Return the [X, Y] coordinate for the center point of the cell that contains the specified text.  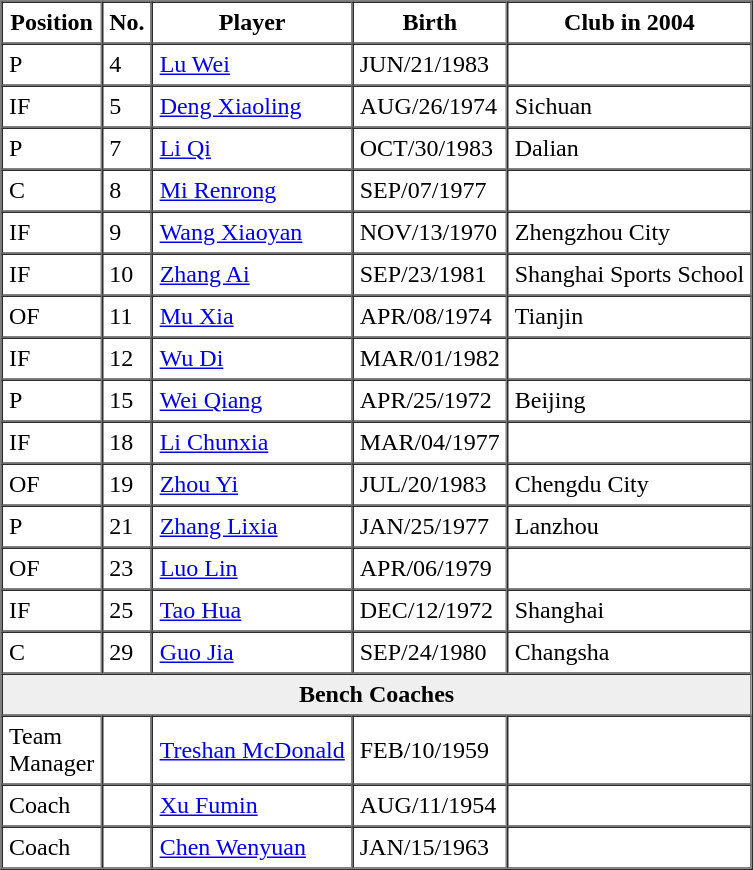
15 [127, 401]
Mi Renrong [252, 191]
MAR/04/1977 [430, 443]
OCT/30/1983 [430, 149]
12 [127, 359]
Treshan McDonald [252, 750]
NOV/13/1970 [430, 233]
23 [127, 569]
5 [127, 107]
FEB/10/1959 [430, 750]
Zhang Ai [252, 275]
Beijing [629, 401]
21 [127, 527]
Changsha [629, 653]
Bench Coaches [377, 695]
Li Chunxia [252, 443]
SEP/23/1981 [430, 275]
Tianjin [629, 317]
11 [127, 317]
Wu Di [252, 359]
JUL/20/1983 [430, 485]
Zhang Lixia [252, 527]
Wang Xiaoyan [252, 233]
Deng Xiaoling [252, 107]
SEP/24/1980 [430, 653]
19 [127, 485]
Chengdu City [629, 485]
Club in 2004 [629, 23]
Wei Qiang [252, 401]
SEP/07/1977 [430, 191]
JAN/15/1963 [430, 847]
10 [127, 275]
Chen Wenyuan [252, 847]
JUN/21/1983 [430, 65]
Lanzhou [629, 527]
Birth [430, 23]
Player [252, 23]
Zhou Yi [252, 485]
Lu Wei [252, 65]
DEC/12/1972 [430, 611]
AUG/26/1974 [430, 107]
APR/06/1979 [430, 569]
Xu Fumin [252, 805]
Mu Xia [252, 317]
7 [127, 149]
Dalian [629, 149]
18 [127, 443]
Shanghai [629, 611]
29 [127, 653]
8 [127, 191]
25 [127, 611]
Zhengzhou City [629, 233]
9 [127, 233]
APR/25/1972 [430, 401]
Position [52, 23]
AUG/11/1954 [430, 805]
Luo Lin [252, 569]
Shanghai Sports School [629, 275]
Team Manager [52, 750]
APR/08/1974 [430, 317]
4 [127, 65]
Tao Hua [252, 611]
No. [127, 23]
Guo Jia [252, 653]
Li Qi [252, 149]
Sichuan [629, 107]
JAN/25/1977 [430, 527]
MAR/01/1982 [430, 359]
